For the text-containing cell, return its midpoint in [x, y] coordinate format. 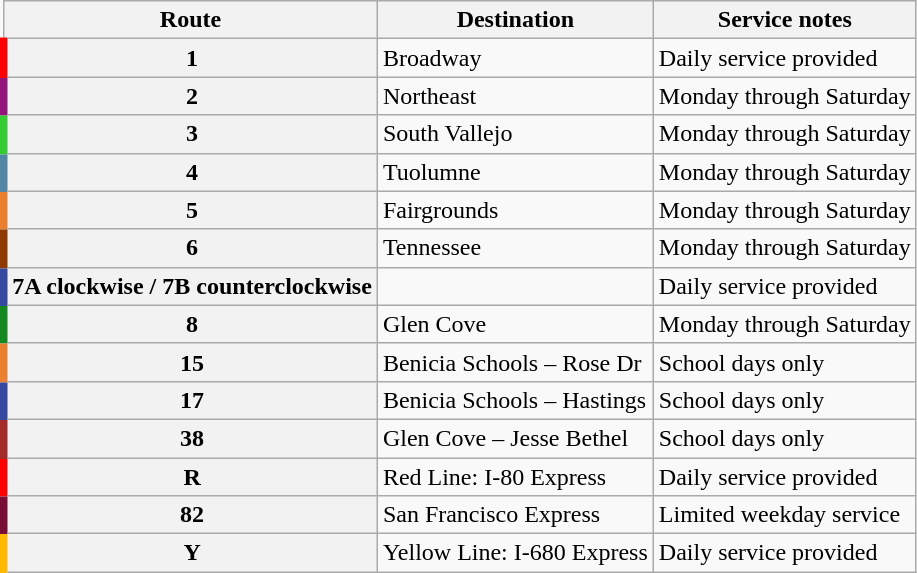
Benicia Schools – Hastings [515, 400]
Benicia Schools – Rose Dr [515, 362]
San Francisco Express [515, 515]
Glen Cove – Jesse Bethel [515, 438]
38 [191, 438]
2 [191, 96]
Tennessee [515, 248]
8 [191, 324]
17 [191, 400]
6 [191, 248]
Route [191, 20]
82 [191, 515]
Tuolumne [515, 172]
15 [191, 362]
Y [191, 553]
Yellow Line: I-680 Express [515, 553]
4 [191, 172]
Destination [515, 20]
Service notes [784, 20]
Red Line: I-80 Express [515, 477]
Broadway [515, 58]
3 [191, 134]
R [191, 477]
5 [191, 210]
Fairgrounds [515, 210]
South Vallejo [515, 134]
Northeast [515, 96]
1 [191, 58]
Limited weekday service [784, 515]
Glen Cove [515, 324]
7A clockwise / 7B counterclockwise [191, 286]
